From the cell containing the given text, extract its center point as (X, Y) coordinate. 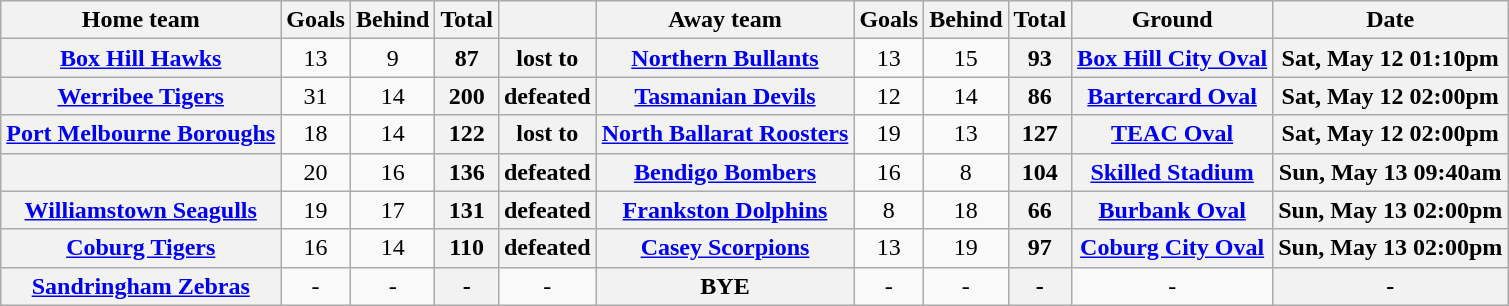
Williamstown Seagulls (141, 210)
97 (1040, 248)
Ground (1172, 20)
TEAC Oval (1172, 134)
20 (316, 172)
17 (392, 210)
Sandringham Zebras (141, 286)
66 (1040, 210)
31 (316, 96)
104 (1040, 172)
Date (1390, 20)
110 (467, 248)
136 (467, 172)
Northern Bullants (725, 58)
Coburg City Oval (1172, 248)
15 (966, 58)
Box Hill City Oval (1172, 58)
North Ballarat Roosters (725, 134)
Coburg Tigers (141, 248)
Box Hill Hawks (141, 58)
Home team (141, 20)
BYE (725, 286)
131 (467, 210)
Port Melbourne Boroughs (141, 134)
93 (1040, 58)
Burbank Oval (1172, 210)
9 (392, 58)
Tasmanian Devils (725, 96)
200 (467, 96)
Werribee Tigers (141, 96)
Bendigo Bombers (725, 172)
Away team (725, 20)
Casey Scorpions (725, 248)
127 (1040, 134)
Sat, May 12 01:10pm (1390, 58)
122 (467, 134)
Skilled Stadium (1172, 172)
12 (889, 96)
86 (1040, 96)
Sun, May 13 09:40am (1390, 172)
Frankston Dolphins (725, 210)
87 (467, 58)
Bartercard Oval (1172, 96)
